Return [x, y] of the center of cell containing provided text 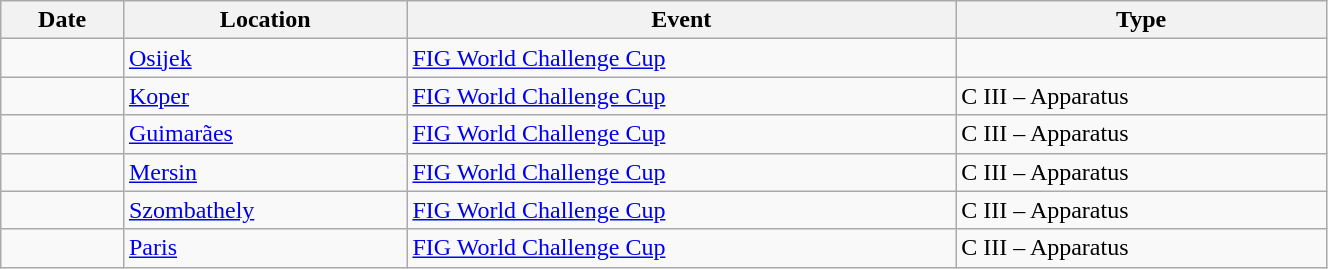
Guimarães [264, 134]
Type [1142, 20]
Paris [264, 248]
Koper [264, 96]
Location [264, 20]
Event [682, 20]
Szombathely [264, 210]
Osijek [264, 58]
Date [62, 20]
Mersin [264, 172]
